Search for the cell housing the specified text and yield its (X, Y) center coordinate. 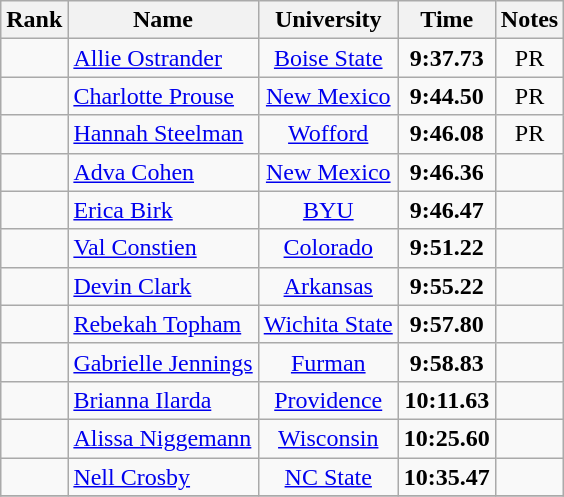
Wichita State (328, 324)
NC State (328, 477)
Name (163, 20)
9:46.47 (446, 210)
9:46.36 (446, 172)
Hannah Steelman (163, 134)
9:37.73 (446, 58)
Charlotte Prouse (163, 96)
Colorado (328, 248)
Devin Clark (163, 286)
Adva Cohen (163, 172)
Rank (34, 20)
University (328, 20)
Rebekah Topham (163, 324)
Boise State (328, 58)
10:11.63 (446, 400)
9:46.08 (446, 134)
10:35.47 (446, 477)
Brianna Ilarda (163, 400)
BYU (328, 210)
10:25.60 (446, 438)
Notes (529, 20)
Wofford (328, 134)
9:51.22 (446, 248)
Time (446, 20)
9:58.83 (446, 362)
Nell Crosby (163, 477)
Wisconsin (328, 438)
Furman (328, 362)
Val Constien (163, 248)
Gabrielle Jennings (163, 362)
9:44.50 (446, 96)
Allie Ostrander (163, 58)
9:55.22 (446, 286)
Providence (328, 400)
Erica Birk (163, 210)
Arkansas (328, 286)
Alissa Niggemann (163, 438)
9:57.80 (446, 324)
